Capture the cell that displays the provided text and extract its (X, Y) central coordinate. 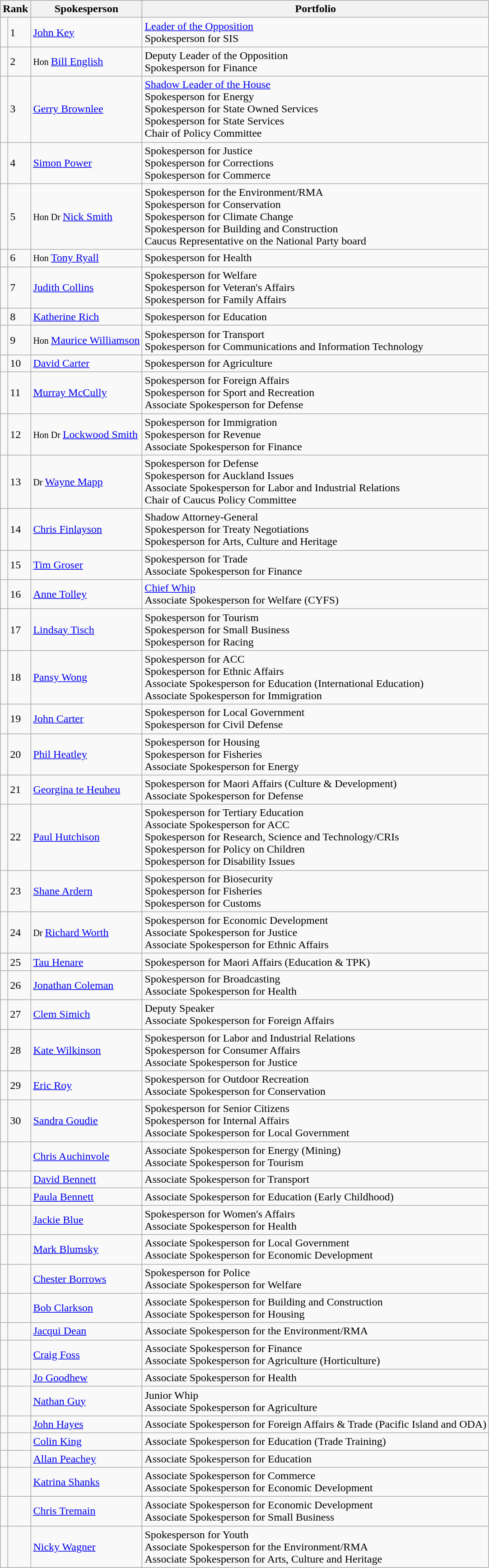
Deputy SpeakerAssociate Spokesperson for Foreign Affairs (316, 1014)
Associate Spokesperson for Building and ConstructionAssociate Spokesperson for Housing (316, 1308)
Associate Spokesperson for Education (Trade Training) (316, 1441)
13 (19, 482)
Shadow Leader of the HouseSpokesperson for EnergySpokesperson for State Owned ServicesSpokesperson for State ServicesChair of Policy Committee (316, 109)
18 (19, 678)
12 (19, 434)
Jackie Blue (87, 1220)
Hon Tony Ryall (87, 258)
8 (19, 317)
Colin King (87, 1441)
Deputy Leader of the OppositionSpokesperson for Finance (316, 61)
21 (19, 789)
Spokesperson for TourismSpokesperson for Small BusinessSpokesperson for Racing (316, 630)
Pansy Wong (87, 678)
25 (19, 962)
Chris Tremain (87, 1511)
John Hayes (87, 1424)
Spokesperson for PoliceAssociate Spokesperson for Welfare (316, 1278)
28 (19, 1050)
Nicky Wagner (87, 1547)
Tau Henare (87, 962)
9 (19, 340)
11 (19, 392)
Chief WhipAssociate Spokesperson for Welfare (CYFS) (316, 595)
Chris Auchinvole (87, 1157)
Shadow Attorney-GeneralSpokesperson for Treaty NegotiationsSpokesperson for Arts, Culture and Heritage (316, 530)
Associate Spokesperson for Education (Early Childhood) (316, 1197)
Spokesperson for YouthAssociate Spokesperson for the Environment/RMAAssociate Spokesperson for Arts, Culture and Heritage (316, 1547)
Hon Maurice Williamson (87, 340)
Clem Simich (87, 1014)
Shane Ardern (87, 891)
Jonathan Coleman (87, 985)
Hon Dr Lockwood Smith (87, 434)
Tim Groser (87, 565)
29 (19, 1085)
Spokesperson for Maori Affairs (Culture & Development)Associate Spokesperson for Defense (316, 789)
Georgina te Heuheu (87, 789)
Jo Goodhew (87, 1378)
Gerry Brownlee (87, 109)
Portfolio (316, 9)
Associate Spokesperson for Local GovernmentAssociate Spokesperson for Economic Development (316, 1250)
Spokesperson for BroadcastingAssociate Spokesperson for Health (316, 985)
Spokesperson for HousingSpokesperson for FisheriesAssociate Spokesperson for Energy (316, 754)
3 (19, 109)
Spokesperson (87, 9)
30 (19, 1121)
Spokesperson for TradeAssociate Spokesperson for Finance (316, 565)
Judith Collins (87, 287)
1 (19, 32)
David Bennett (87, 1180)
Spokesperson for ImmigrationSpokesperson for RevenueAssociate Spokesperson for Finance (316, 434)
4 (19, 163)
Spokesperson for JusticeSpokesperson for CorrectionsSpokesperson for Commerce (316, 163)
Phil Heatley (87, 754)
Spokesperson for Women's AffairsAssociate Spokesperson for Health (316, 1220)
Paula Bennett (87, 1197)
17 (19, 630)
20 (19, 754)
John Carter (87, 719)
Spokesperson for Senior CitizensSpokesperson for Internal AffairsAssociate Spokesperson for Local Government (316, 1121)
Associate Spokesperson for FinanceAssociate Spokesperson for Agriculture (Horticulture) (316, 1354)
19 (19, 719)
24 (19, 932)
Spokesperson for Health (316, 258)
Mark Blumsky (87, 1250)
Associate Spokesperson for Health (316, 1378)
Associate Spokesperson for Foreign Affairs & Trade (Pacific Island and ODA) (316, 1424)
15 (19, 565)
Spokesperson for Maori Affairs (Education & TPK) (316, 962)
Lindsay Tisch (87, 630)
Associate Spokesperson for Transport (316, 1180)
Dr Wayne Mapp (87, 482)
Rank (15, 9)
Jacqui Dean (87, 1331)
Dr Richard Worth (87, 932)
26 (19, 985)
5 (19, 217)
Simon Power (87, 163)
Spokesperson for Agriculture (316, 363)
John Key (87, 32)
Anne Tolley (87, 595)
Spokesperson for Local GovernmentSpokesperson for Civil Defense (316, 719)
Junior WhipAssociate Spokesperson for Agriculture (316, 1401)
Katherine Rich (87, 317)
David Carter (87, 363)
22 (19, 837)
16 (19, 595)
Associate Spokesperson for Economic DevelopmentAssociate Spokesperson for Small Business (316, 1511)
Spokesperson for WelfareSpokesperson for Veteran's AffairsSpokesperson for Family Affairs (316, 287)
Spokesperson for Foreign AffairsSpokesperson for Sport and RecreationAssociate Spokesperson for Defense (316, 392)
Kate Wilkinson (87, 1050)
23 (19, 891)
Murray McCully (87, 392)
Sandra Goudie (87, 1121)
Chester Borrows (87, 1278)
Katrina Shanks (87, 1482)
Allan Peachey (87, 1458)
Bob Clarkson (87, 1308)
2 (19, 61)
Associate Spokesperson for Energy (Mining)Associate Spokesperson for Tourism (316, 1157)
Paul Hutchison (87, 837)
Spokesperson for Outdoor RecreationAssociate Spokesperson for Conservation (316, 1085)
Spokesperson for TransportSpokesperson for Communications and Information Technology (316, 340)
Spokesperson for DefenseSpokesperson for Auckland IssuesAssociate Spokesperson for Labor and Industrial RelationsChair of Caucus Policy Committee (316, 482)
6 (19, 258)
Spokesperson for Labor and Industrial RelationsSpokesperson for Consumer AffairsAssociate Spokesperson for Justice (316, 1050)
Spokesperson for Economic DevelopmentAssociate Spokesperson for JusticeAssociate Spokesperson for Ethnic Affairs (316, 932)
Hon Bill English (87, 61)
Chris Finlayson (87, 530)
Craig Foss (87, 1354)
Nathan Guy (87, 1401)
Spokesperson for Education (316, 317)
Hon Dr Nick Smith (87, 217)
27 (19, 1014)
7 (19, 287)
Spokesperson for BiosecuritySpokesperson for FisheriesSpokesperson for Customs (316, 891)
Leader of the OppositionSpokesperson for SIS (316, 32)
10 (19, 363)
14 (19, 530)
Associate Spokesperson for CommerceAssociate Spokesperson for Economic Development (316, 1482)
Eric Roy (87, 1085)
Associate Spokesperson for Education (316, 1458)
Associate Spokesperson for the Environment/RMA (316, 1331)
